For the text-containing cell, return its midpoint in (x, y) coordinate format. 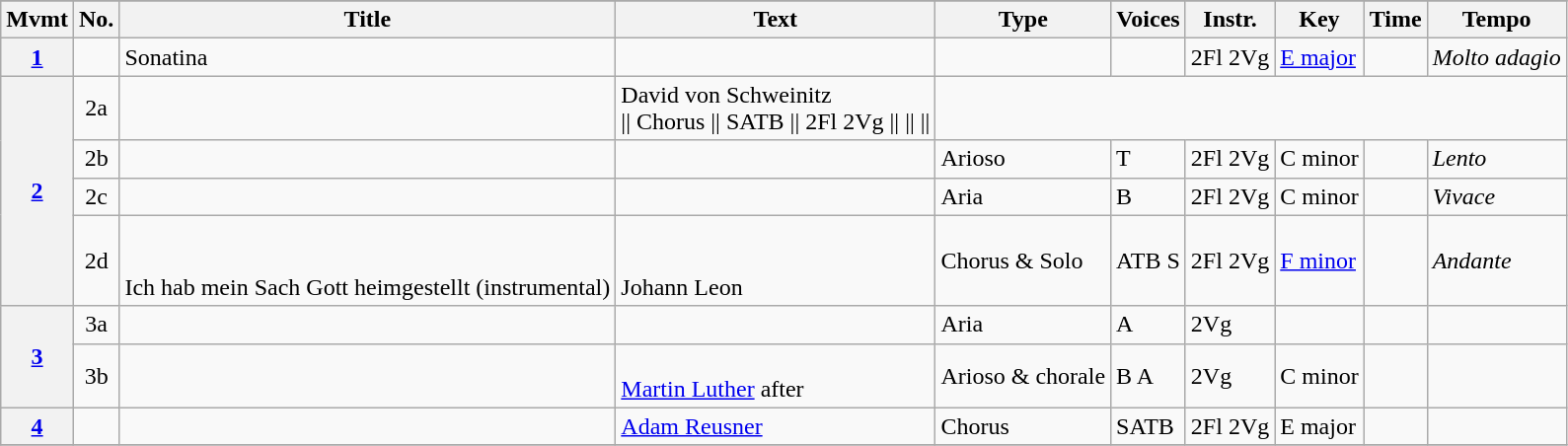
Arioso (1023, 159)
4 (37, 426)
Sonatina (367, 57)
Molto adagio (1496, 57)
A (1149, 325)
3 (37, 357)
B (1149, 196)
Mvmt (37, 20)
Chorus (1023, 426)
2 (37, 191)
2b (96, 159)
2d (96, 260)
David von Schweinitz|| Chorus || SATB || 2Fl 2Vg || || || (776, 109)
1 (37, 57)
Vivace (1496, 196)
T (1149, 159)
Andante (1496, 260)
Arioso & chorale (1023, 375)
Type (1023, 20)
2c (96, 196)
Key (1319, 20)
Title (367, 20)
3a (96, 325)
Martin Luther after (776, 375)
No. (96, 20)
Johann Leon (776, 260)
Lento (1496, 159)
Text (776, 20)
Voices (1149, 20)
ATB S (1149, 260)
B A (1149, 375)
SATB (1149, 426)
Tempo (1496, 20)
Time (1395, 20)
2a (96, 109)
Chorus & Solo (1023, 260)
Ich hab mein Sach Gott heimgestellt (instrumental) (367, 260)
Adam Reusner (776, 426)
F minor (1319, 260)
3b (96, 375)
Instr. (1230, 20)
